Output the (x, y) coordinate of the center of the cell containing the given text.  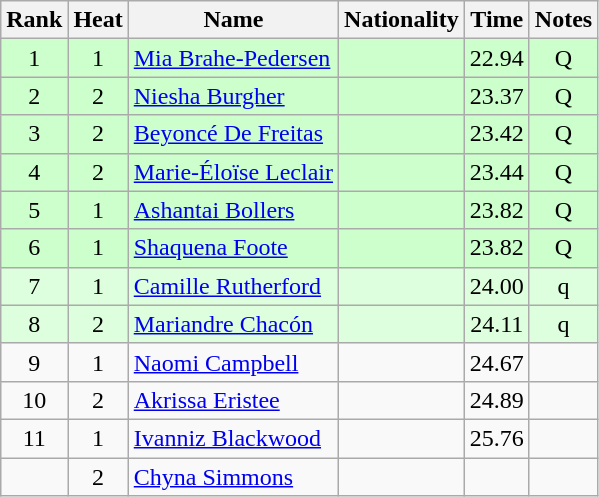
Heat (98, 20)
24.67 (496, 362)
23.42 (496, 134)
8 (34, 324)
24.89 (496, 400)
24.11 (496, 324)
4 (34, 172)
Chyna Simmons (233, 477)
5 (34, 210)
Naomi Campbell (233, 362)
Camille Rutherford (233, 286)
Akrissa Eristee (233, 400)
11 (34, 438)
Mia Brahe-Pedersen (233, 58)
Time (496, 20)
Marie-Éloïse Leclair (233, 172)
Rank (34, 20)
Ashantai Bollers (233, 210)
Notes (563, 20)
Ivanniz Blackwood (233, 438)
3 (34, 134)
Beyoncé De Freitas (233, 134)
9 (34, 362)
6 (34, 248)
24.00 (496, 286)
7 (34, 286)
22.94 (496, 58)
Mariandre Chacón (233, 324)
23.37 (496, 96)
Nationality (402, 20)
Name (233, 20)
25.76 (496, 438)
10 (34, 400)
Niesha Burgher (233, 96)
23.44 (496, 172)
Shaquena Foote (233, 248)
